Search for the cell housing the specified text and yield its (x, y) center coordinate. 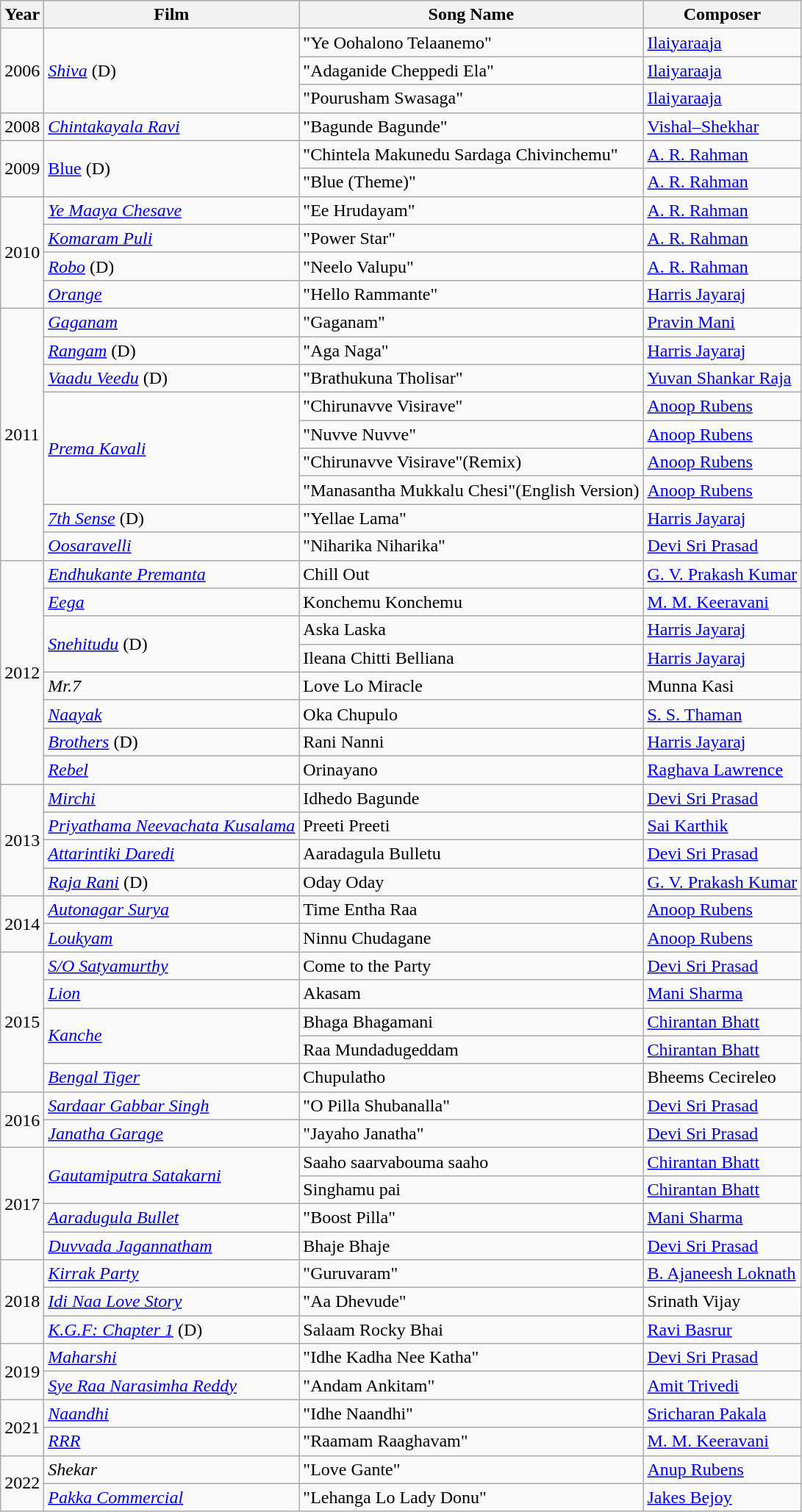
Time Entha Raa (471, 910)
"Aa Dhevude" (471, 1302)
Ileana Chitti Belliana (471, 658)
2015 (22, 1022)
K.G.F: Chapter 1 (D) (172, 1330)
Amit Trivedi (722, 1386)
Kanche (172, 1036)
Sardaar Gabbar Singh (172, 1106)
"Raamam Raaghavam" (471, 1441)
Jakes Bejoy (722, 1497)
Chintakayala Ravi (172, 126)
Shekar (172, 1469)
Film (172, 15)
2013 (22, 839)
Salaam Rocky Bhai (471, 1330)
Sye Raa Narasimha Reddy (172, 1386)
Aaradagula Bulletu (471, 854)
Composer (722, 15)
Priyathama Neevachata Kusalama (172, 826)
"Neelo Valupu" (471, 266)
Attarintiki Daredi (172, 854)
Oka Chupulo (471, 714)
2017 (22, 1203)
Kirrak Party (172, 1274)
Bhaga Bhagamani (471, 1022)
Idi Naa Love Story (172, 1302)
Brothers (D) (172, 742)
"Ye Oohalono Telaanemo" (471, 43)
2006 (22, 71)
Mirchi (172, 798)
"Brathukuna Tholisar" (471, 379)
Idhedo Bagunde (471, 798)
Maharshi (172, 1358)
Chill Out (471, 574)
2009 (22, 168)
2019 (22, 1372)
2011 (22, 434)
"Chirunavve Visirave"(Remix) (471, 462)
"Adaganide Cheppedi Ela" (471, 71)
Eega (172, 602)
"Gaganam" (471, 322)
2010 (22, 252)
Akasam (471, 994)
2016 (22, 1119)
Prema Kavali (172, 448)
Song Name (471, 15)
Ye Maaya Chesave (172, 210)
Munna Kasi (722, 686)
Vishal–Shekhar (722, 126)
Bheems Cecireleo (722, 1078)
"Chirunavve Visirave" (471, 406)
Preeti Preeti (471, 826)
"Boost Pilla" (471, 1217)
"Guruvaram" (471, 1274)
Bhaje Bhaje (471, 1246)
"Idhe Kadha Nee Katha" (471, 1358)
B. Ajaneesh Loknath (722, 1274)
Snehitudu (D) (172, 644)
RRR (172, 1441)
Konchemu Konchemu (471, 602)
"Andam Ankitam" (471, 1386)
S. S. Thaman (722, 714)
"Aga Naga" (471, 351)
Year (22, 15)
Loukyam (172, 938)
Rani Nanni (471, 742)
Love Lo Miracle (471, 686)
2014 (22, 924)
Autonagar Surya (172, 910)
7th Sense (D) (172, 518)
Robo (D) (172, 266)
S/O Satyamurthy (172, 966)
"Bagunde Bagunde" (471, 126)
2022 (22, 1483)
Rangam (D) (172, 351)
Oday Oday (471, 882)
Pravin Mani (722, 322)
"Pourusham Swasaga" (471, 98)
Anup Rubens (722, 1469)
Naandhi (172, 1414)
Shiva (D) (172, 71)
2008 (22, 126)
Raghava Lawrence (722, 770)
Yuvan Shankar Raja (722, 379)
"Blue (Theme)" (471, 182)
Gaganam (172, 322)
Raa Mundadugeddam (471, 1050)
"Chintela Makunedu Sardaga Chivinchemu" (471, 154)
Komaram Puli (172, 238)
Saaho saarvabouma saaho (471, 1161)
"Jayaho Janatha" (471, 1133)
Endhukante Premanta (172, 574)
Lion (172, 994)
Pakka Commercial (172, 1497)
"O Pilla Shubanalla" (471, 1106)
"Hello Rammante" (471, 294)
"Power Star" (471, 238)
Srinath Vijay (722, 1302)
Rebel (172, 770)
Chupulatho (471, 1078)
Ravi Basrur (722, 1330)
Ninnu Chudagane (471, 938)
2018 (22, 1302)
Janatha Garage (172, 1133)
Gautamiputra Satakarni (172, 1175)
Singhamu pai (471, 1189)
"Love Gante" (471, 1469)
Duvvada Jagannatham (172, 1246)
Mr.7 (172, 686)
"Lehanga Lo Lady Donu" (471, 1497)
"Ee Hrudayam" (471, 210)
2021 (22, 1427)
Bengal Tiger (172, 1078)
Orange (172, 294)
Naayak (172, 714)
Blue (D) (172, 168)
Oosaravelli (172, 546)
"Niharika Niharika" (471, 546)
"Yellae Lama" (471, 518)
Raja Rani (D) (172, 882)
Come to the Party (471, 966)
"Manasantha Mukkalu Chesi"(English Version) (471, 490)
"Nuvve Nuvve" (471, 434)
Orinayano (471, 770)
Aska Laska (471, 630)
"Idhe Naandhi" (471, 1414)
Sricharan Pakala (722, 1414)
Sai Karthik (722, 826)
Aaradugula Bullet (172, 1217)
2012 (22, 672)
Vaadu Veedu (D) (172, 379)
